Detect which cell encompasses the target text, then output its (X, Y) center coordinate. 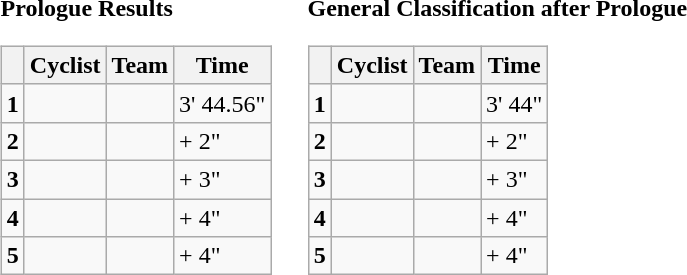
3' 44.56" (222, 103)
3' 44" (514, 103)
